Detect which cell encompasses the target text, then output its [x, y] center coordinate. 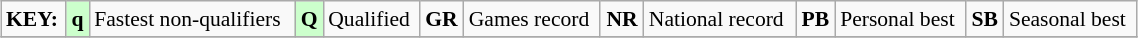
KEY: [34, 19]
GR [442, 19]
q [78, 19]
Fastest non-qualifiers [192, 19]
Seasonal best [1070, 19]
Games record [532, 19]
Qualified [371, 19]
Q [309, 19]
NR [622, 19]
National record [720, 19]
Personal best [900, 19]
PB [816, 19]
SB [985, 19]
